Search for the cell housing the specified text and yield its [X, Y] center coordinate. 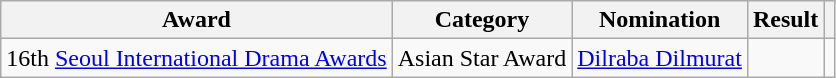
Asian Star Award [482, 58]
Category [482, 20]
Result [785, 20]
Dilraba Dilmurat [660, 58]
Nomination [660, 20]
Award [196, 20]
16th Seoul International Drama Awards [196, 58]
